Capture the cell that displays the provided text and extract its (x, y) central coordinate. 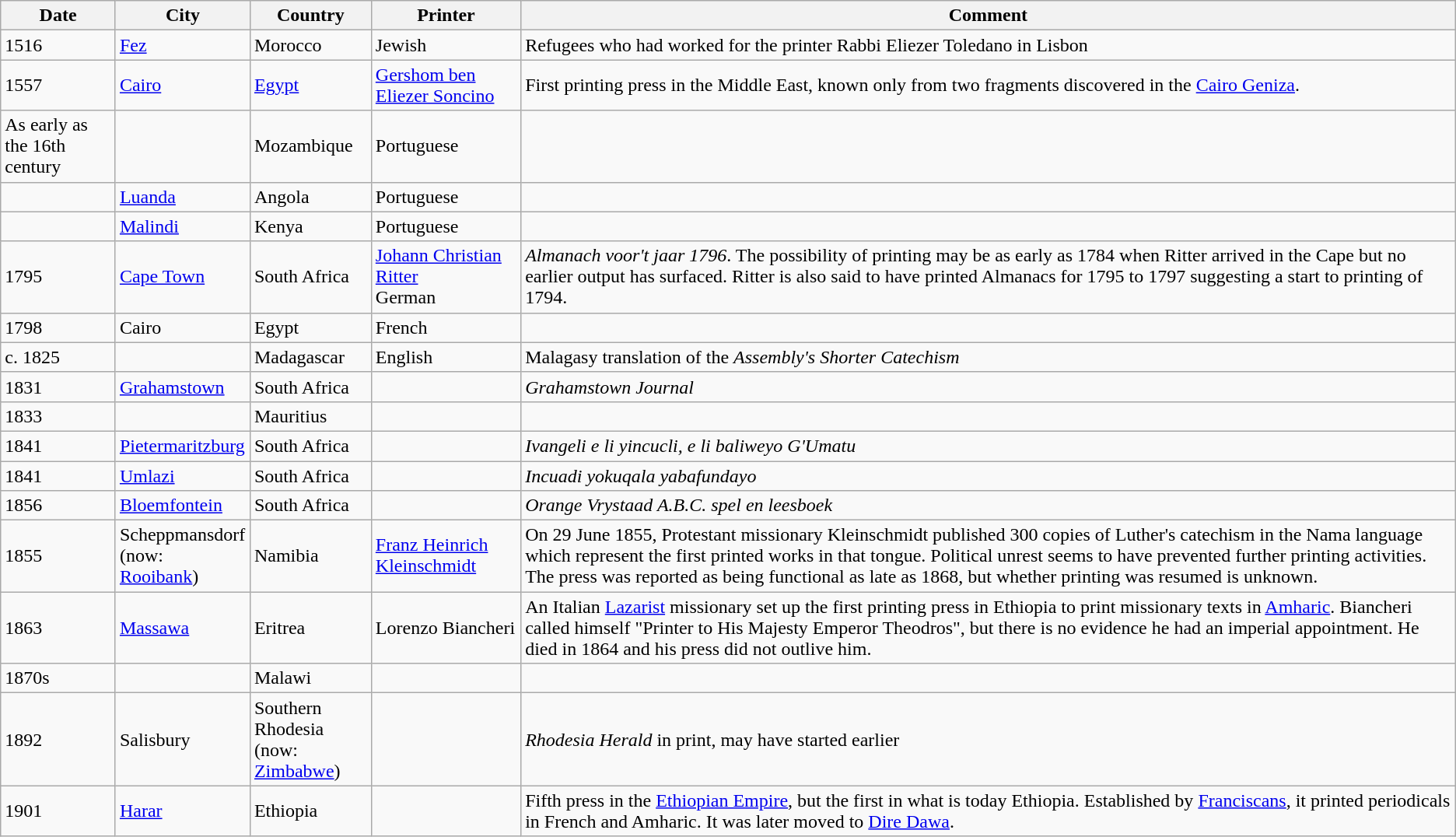
First printing press in the Middle East, known only from two fragments discovered in the Cairo Geniza. (989, 86)
Salisbury (182, 739)
Malagasy translation of the Assembly's Shorter Catechism (989, 357)
Grahamstown (182, 387)
c. 1825 (58, 357)
Malindi (182, 226)
Incuadi yokuqala yabafundayo (989, 475)
Fez (182, 45)
Luanda (182, 197)
1863 (58, 628)
Date (58, 16)
As early as the 16th century (58, 146)
Bloemfontein (182, 506)
Rhodesia Herald in print, may have started earlier (989, 739)
Pietermaritzburg (182, 446)
1892 (58, 739)
Umlazi (182, 475)
Ethiopia (310, 811)
Mozambique (310, 146)
1798 (58, 327)
Madagascar (310, 357)
Comment (989, 16)
Jewish (446, 45)
Gershom ben Eliezer Soncino (446, 86)
1870s (58, 678)
Orange Vrystaad A.B.C. spel en leesboek (989, 506)
Malawi (310, 678)
1901 (58, 811)
French (446, 327)
Grahamstown Journal (989, 387)
Southern Rhodesia(now: Zimbabwe) (310, 739)
1833 (58, 416)
Eritrea (310, 628)
Franz Heinrich Kleinschmidt (446, 556)
1856 (58, 506)
City (182, 16)
Scheppmansdorf (now: Rooibank) (182, 556)
Kenya (310, 226)
Ivangeli e li yincucli, e li baliweyo G'Umatu (989, 446)
Country (310, 16)
Lorenzo Biancheri (446, 628)
1557 (58, 86)
Refugees who had worked for the printer Rabbi Eliezer Toledano in Lisbon (989, 45)
1795 (58, 277)
1831 (58, 387)
Cape Town (182, 277)
English (446, 357)
Namibia (310, 556)
Morocco (310, 45)
Harar (182, 811)
Angola (310, 197)
Massawa (182, 628)
Mauritius (310, 416)
1516 (58, 45)
1855 (58, 556)
Printer (446, 16)
Johann Christian RitterGerman (446, 277)
